Return (x, y) of the center of cell containing provided text 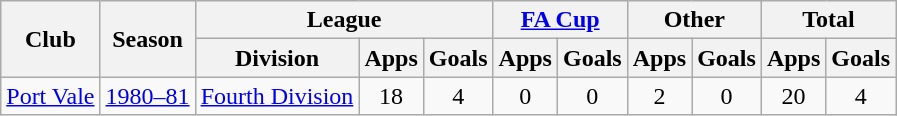
Port Vale (50, 96)
FA Cup (560, 20)
Total (828, 20)
Other (694, 20)
League (344, 20)
2 (659, 96)
Fourth Division (277, 96)
1980–81 (148, 96)
18 (391, 96)
20 (793, 96)
Division (277, 58)
Season (148, 39)
Club (50, 39)
